Pinpoint the cell where the given text exists, returning its [X, Y] midpoint coordinate. 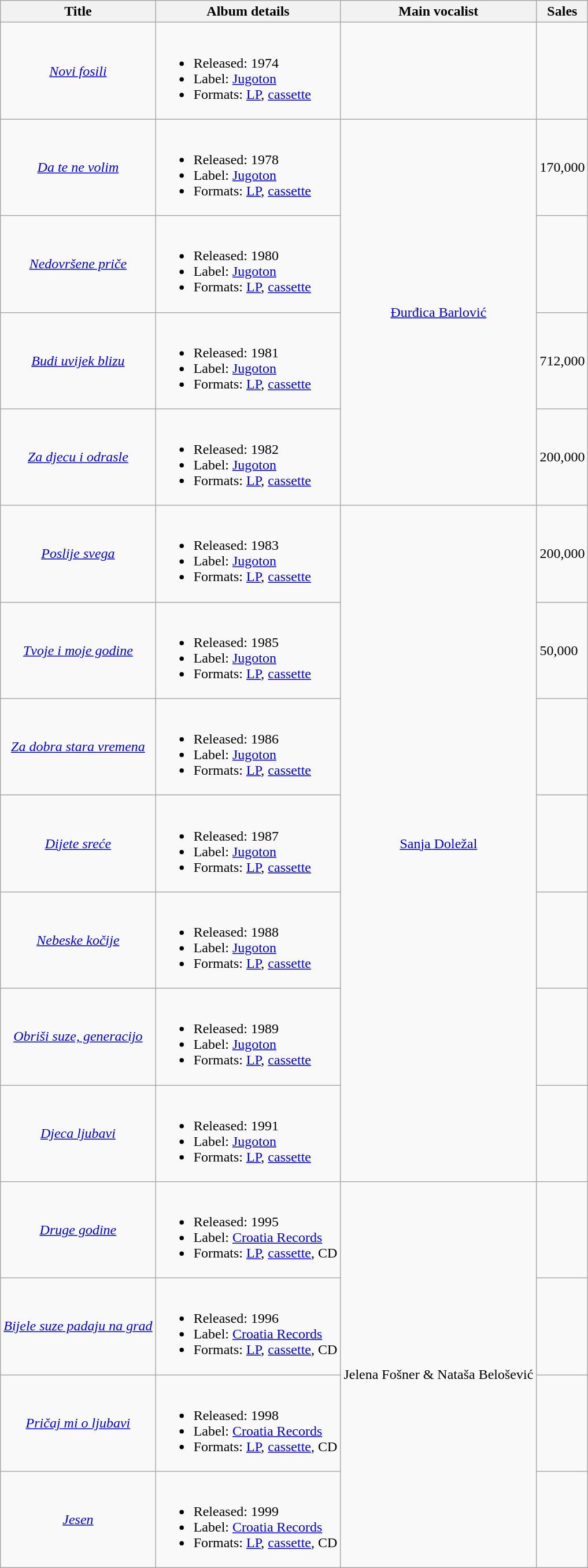
Sanja Doležal [438, 843]
Bijele suze padaju na grad [78, 1326]
Dijete sreće [78, 843]
Tvoje i moje godine [78, 650]
Sales [562, 12]
Released: 1989Label: JugotonFormats: LP, cassette [248, 1036]
Za dobra stara vremena [78, 747]
Released: 1988Label: JugotonFormats: LP, cassette [248, 940]
Novi fosili [78, 71]
Za djecu i odrasle [78, 457]
Nedovršene priče [78, 264]
712,000 [562, 361]
Obriši suze, generacijo [78, 1036]
Released: 1986Label: JugotonFormats: LP, cassette [248, 747]
Released: 1998Label: Croatia RecordsFormats: LP, cassette, CD [248, 1423]
Released: 1974Label: JugotonFormats: LP, cassette [248, 71]
Poslije svega [78, 554]
50,000 [562, 650]
Released: 1991Label: JugotonFormats: LP, cassette [248, 1133]
Released: 1985Label: JugotonFormats: LP, cassette [248, 650]
Budi uvijek blizu [78, 361]
Jelena Fošner & Nataša Belošević [438, 1375]
Released: 1987Label: JugotonFormats: LP, cassette [248, 843]
Released: 1982Label: JugotonFormats: LP, cassette [248, 457]
Released: 1981Label: JugotonFormats: LP, cassette [248, 361]
Đurđica Barlović [438, 312]
Released: 1996Label: Croatia RecordsFormats: LP, cassette, CD [248, 1326]
Released: 1995Label: Croatia RecordsFormats: LP, cassette, CD [248, 1230]
Title [78, 12]
Nebeske kočije [78, 940]
Djeca ljubavi [78, 1133]
Released: 1980Label: JugotonFormats: LP, cassette [248, 264]
170,000 [562, 168]
Released: 1978Label: JugotonFormats: LP, cassette [248, 168]
Druge godine [78, 1230]
Jesen [78, 1519]
Album details [248, 12]
Main vocalist [438, 12]
Da te ne volim [78, 168]
Pričaj mi o ljubavi [78, 1423]
Released: 1983Label: JugotonFormats: LP, cassette [248, 554]
Released: 1999Label: Croatia RecordsFormats: LP, cassette, CD [248, 1519]
